Identify which cell holds the provided text, then report its (X, Y) central coordinate. 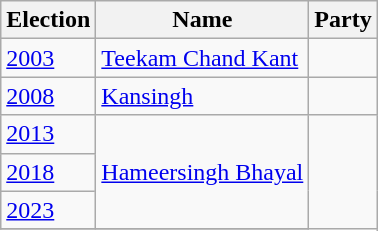
Party (343, 20)
2003 (48, 58)
2013 (48, 134)
2023 (48, 210)
2008 (48, 96)
Teekam Chand Kant (202, 58)
Name (202, 20)
Kansingh (202, 96)
Hameersingh Bhayal (202, 172)
Election (48, 20)
2018 (48, 172)
